Return [x, y] of the center of cell containing provided text 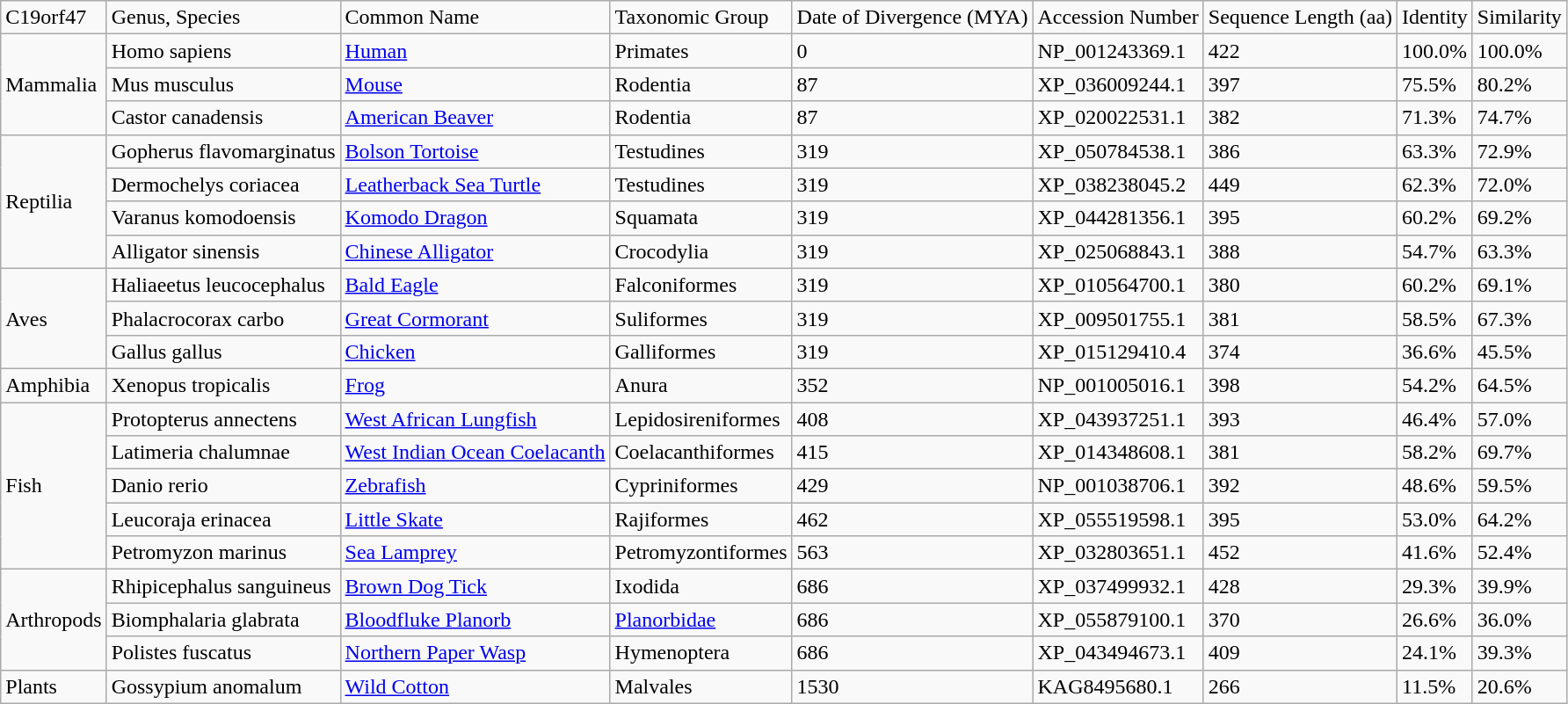
Primates [701, 51]
397 [1300, 84]
75.5% [1435, 84]
39.9% [1519, 586]
74.7% [1519, 118]
Frog [475, 385]
Homo sapiens [223, 51]
XP_038238045.2 [1118, 185]
Identity [1435, 18]
XP_020022531.1 [1118, 118]
Mouse [475, 84]
Crocodylia [701, 251]
26.6% [1435, 620]
462 [912, 519]
Falconiformes [701, 285]
NP_001005016.1 [1118, 385]
XP_036009244.1 [1118, 84]
Little Skate [475, 519]
Bloodfluke Planorb [475, 620]
388 [1300, 251]
Reptilia [54, 201]
Chinese Alligator [475, 251]
Gallus gallus [223, 352]
409 [1300, 653]
Accession Number [1118, 18]
393 [1300, 419]
380 [1300, 285]
Varanus komodoensis [223, 218]
64.5% [1519, 385]
72.0% [1519, 185]
Komodo Dragon [475, 218]
Lepidosireniformes [701, 419]
Suliformes [701, 318]
West African Lungfish [475, 419]
53.0% [1435, 519]
Alligator sinensis [223, 251]
Protopterus annectens [223, 419]
398 [1300, 385]
XP_050784538.1 [1118, 151]
386 [1300, 151]
XP_043937251.1 [1118, 419]
36.0% [1519, 620]
374 [1300, 352]
80.2% [1519, 84]
XP_055879100.1 [1118, 620]
Galliformes [701, 352]
Mus musculus [223, 84]
69.1% [1519, 285]
NP_001243369.1 [1118, 51]
64.2% [1519, 519]
Polistes fuscatus [223, 653]
American Beaver [475, 118]
58.2% [1435, 453]
Hymenoptera [701, 653]
Haliaeetus leucocephalus [223, 285]
Gopherus flavomarginatus [223, 151]
24.1% [1435, 653]
XP_009501755.1 [1118, 318]
415 [912, 453]
Bolson Tortoise [475, 151]
Leucoraja erinacea [223, 519]
Cypriniformes [701, 486]
Great Cormorant [475, 318]
Leatherback Sea Turtle [475, 185]
Phalacrocorax carbo [223, 318]
Chicken [475, 352]
XP_043494673.1 [1118, 653]
XP_032803651.1 [1118, 553]
20.6% [1519, 686]
563 [912, 553]
Malvales [701, 686]
XP_037499932.1 [1118, 586]
XP_010564700.1 [1118, 285]
36.6% [1435, 352]
41.6% [1435, 553]
Rhipicephalus sanguineus [223, 586]
Bald Eagle [475, 285]
Squamata [701, 218]
Planorbidae [701, 620]
Zebrafish [475, 486]
XP_014348608.1 [1118, 453]
Sequence Length (aa) [1300, 18]
XP_025068843.1 [1118, 251]
C19orf47 [54, 18]
Xenopus tropicalis [223, 385]
KAG8495680.1 [1118, 686]
Anura [701, 385]
57.0% [1519, 419]
Fish [54, 486]
XP_044281356.1 [1118, 218]
54.2% [1435, 385]
48.6% [1435, 486]
Amphibia [54, 385]
Castor canadensis [223, 118]
422 [1300, 51]
West Indian Ocean Coelacanth [475, 453]
11.5% [1435, 686]
XP_055519598.1 [1118, 519]
59.5% [1519, 486]
Similarity [1519, 18]
Petromyzontiformes [701, 553]
Danio rerio [223, 486]
29.3% [1435, 586]
Date of Divergence (MYA) [912, 18]
Brown Dog Tick [475, 586]
428 [1300, 586]
Petromyzon marinus [223, 553]
Sea Lamprey [475, 553]
67.3% [1519, 318]
392 [1300, 486]
382 [1300, 118]
58.5% [1435, 318]
39.3% [1519, 653]
Latimeria chalumnae [223, 453]
1530 [912, 686]
Arthropods [54, 620]
Rajiformes [701, 519]
54.7% [1435, 251]
Aves [54, 318]
Coelacanthiformes [701, 453]
370 [1300, 620]
429 [912, 486]
408 [912, 419]
72.9% [1519, 151]
NP_001038706.1 [1118, 486]
69.2% [1519, 218]
Common Name [475, 18]
XP_015129410.4 [1118, 352]
69.7% [1519, 453]
452 [1300, 553]
45.5% [1519, 352]
Plants [54, 686]
352 [912, 385]
Biomphalaria glabrata [223, 620]
Gossypium anomalum [223, 686]
Wild Cotton [475, 686]
Mammalia [54, 84]
449 [1300, 185]
Northern Paper Wasp [475, 653]
Taxonomic Group [701, 18]
0 [912, 51]
Dermochelys coriacea [223, 185]
Human [475, 51]
Ixodida [701, 586]
Genus, Species [223, 18]
71.3% [1435, 118]
52.4% [1519, 553]
266 [1300, 686]
62.3% [1435, 185]
46.4% [1435, 419]
